Return the [x, y] coordinate for the center point of the cell that contains the specified text.  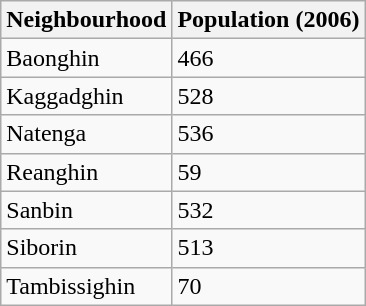
Neighbourhood [86, 20]
Population (2006) [268, 20]
Reanghin [86, 172]
532 [268, 210]
70 [268, 286]
466 [268, 58]
528 [268, 96]
Natenga [86, 134]
Baonghin [86, 58]
Siborin [86, 248]
Kaggadghin [86, 96]
Tambissighin [86, 286]
513 [268, 248]
Sanbin [86, 210]
536 [268, 134]
59 [268, 172]
